Return the (X, Y) coordinate for the center point of the cell that contains the specified text.  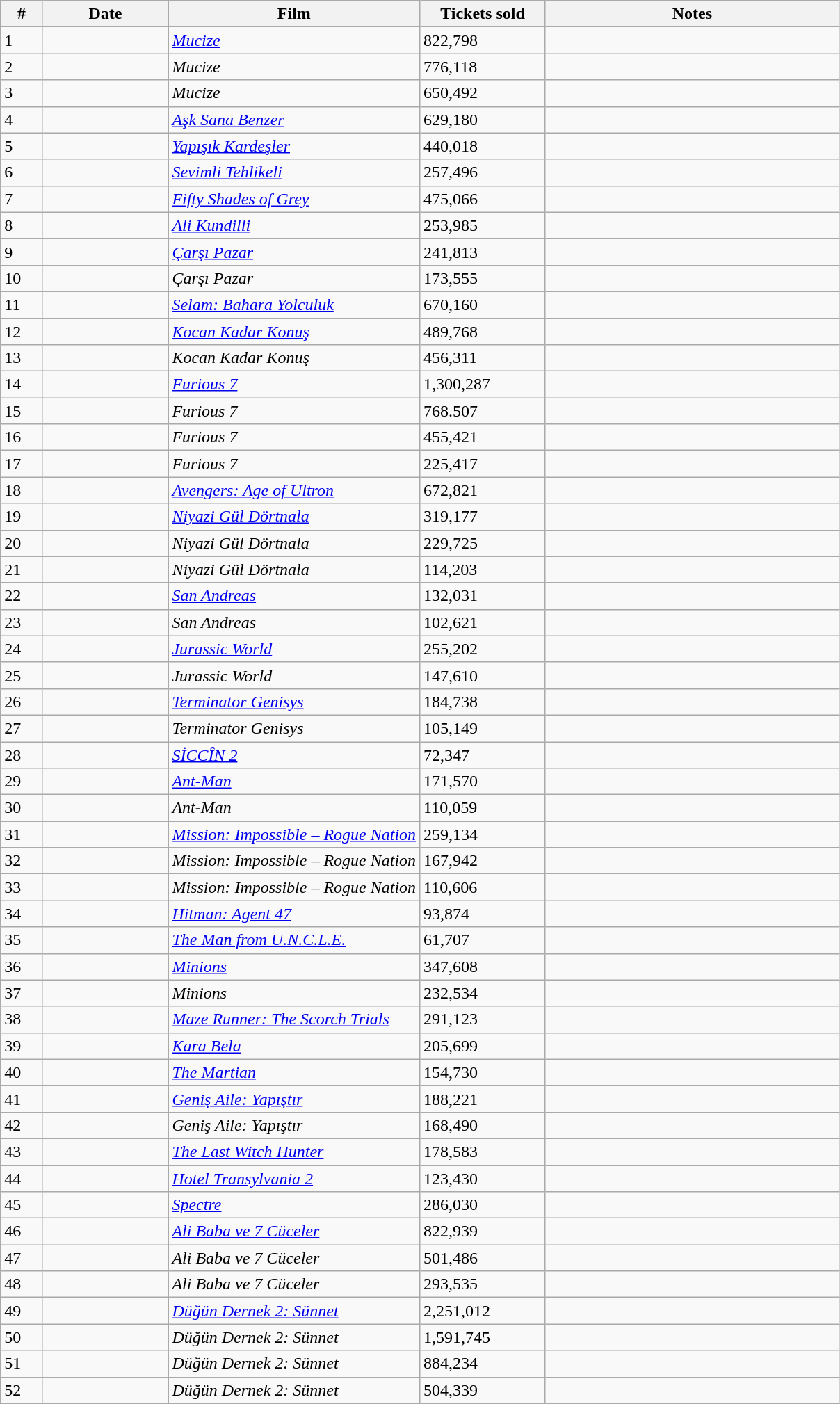
Tickets sold (483, 14)
147,610 (483, 675)
1,300,287 (483, 385)
2 (22, 67)
114,203 (483, 570)
6 (22, 172)
1,591,745 (483, 1337)
72,347 (483, 755)
49 (22, 1311)
11 (22, 305)
Kara Bela (294, 1046)
42 (22, 1125)
44 (22, 1179)
2,251,012 (483, 1311)
Ali Kundilli (294, 225)
Maze Runner: The Scorch Trials (294, 1019)
650,492 (483, 93)
37 (22, 993)
The Man from U.N.C.L.E. (294, 940)
9 (22, 252)
167,942 (483, 861)
31 (22, 834)
291,123 (483, 1019)
12 (22, 332)
35 (22, 940)
41 (22, 1099)
822,939 (483, 1232)
184,738 (483, 702)
# (22, 14)
822,798 (483, 40)
132,031 (483, 596)
205,699 (483, 1046)
173,555 (483, 278)
13 (22, 358)
257,496 (483, 172)
25 (22, 675)
293,535 (483, 1284)
253,985 (483, 225)
15 (22, 411)
52 (22, 1390)
255,202 (483, 649)
455,421 (483, 437)
501,486 (483, 1258)
456,311 (483, 358)
61,707 (483, 940)
5 (22, 146)
259,134 (483, 834)
16 (22, 437)
168,490 (483, 1125)
10 (22, 278)
Spectre (294, 1205)
178,583 (483, 1152)
27 (22, 728)
768.507 (483, 411)
Notes (692, 14)
28 (22, 755)
24 (22, 649)
188,221 (483, 1099)
20 (22, 543)
154,730 (483, 1072)
Avengers: Age of Ultron (294, 490)
23 (22, 622)
Aşk Sana Benzer (294, 120)
14 (22, 385)
110,059 (483, 808)
776,118 (483, 67)
93,874 (483, 914)
29 (22, 782)
50 (22, 1337)
3 (22, 93)
670,160 (483, 305)
26 (22, 702)
229,725 (483, 543)
Fifty Shades of Grey (294, 199)
51 (22, 1364)
The Last Witch Hunter (294, 1152)
45 (22, 1205)
47 (22, 1258)
38 (22, 1019)
4 (22, 120)
22 (22, 596)
225,417 (483, 464)
105,149 (483, 728)
475,066 (483, 199)
110,606 (483, 887)
36 (22, 967)
30 (22, 808)
489,768 (483, 332)
39 (22, 1046)
440,018 (483, 146)
32 (22, 861)
Date (106, 14)
102,621 (483, 622)
Film (294, 14)
319,177 (483, 517)
The Martian (294, 1072)
241,813 (483, 252)
Sevimli Tehlikeli (294, 172)
SİCCÎN 2 (294, 755)
Selam: Bahara Yolculuk (294, 305)
18 (22, 490)
34 (22, 914)
Hitman: Agent 47 (294, 914)
504,339 (483, 1390)
48 (22, 1284)
7 (22, 199)
8 (22, 225)
40 (22, 1072)
Yapışık Kardeşler (294, 146)
286,030 (483, 1205)
33 (22, 887)
43 (22, 1152)
171,570 (483, 782)
1 (22, 40)
19 (22, 517)
629,180 (483, 120)
123,430 (483, 1179)
21 (22, 570)
232,534 (483, 993)
884,234 (483, 1364)
672,821 (483, 490)
347,608 (483, 967)
Hotel Transylvania 2 (294, 1179)
46 (22, 1232)
17 (22, 464)
